Capture the cell that displays the provided text and extract its (X, Y) central coordinate. 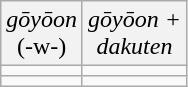
gōyōon +dakuten (134, 34)
gōyōon(-w-) (42, 34)
